Output the (x, y) coordinate of the center of the cell containing the given text.  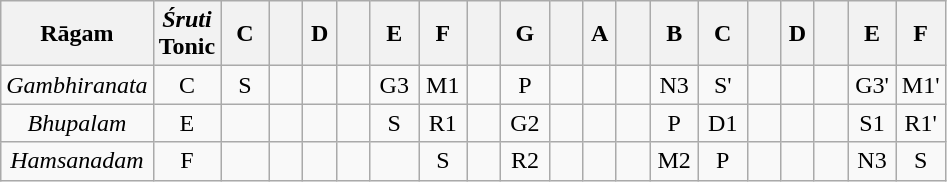
Hamsanadam (77, 161)
B (674, 34)
R1 (444, 123)
M2 (674, 161)
S' (722, 85)
G3' (872, 85)
R1' (920, 123)
Rāgam (77, 34)
Gambhiranata (77, 85)
M1 (444, 85)
M1' (920, 85)
S1 (872, 123)
ŚrutiTonic (187, 34)
G (526, 34)
D1 (722, 123)
A (600, 34)
R2 (526, 161)
G2 (526, 123)
Bhupalam (77, 123)
G3 (394, 85)
